Pinpoint the cell where the given text exists, returning its [X, Y] midpoint coordinate. 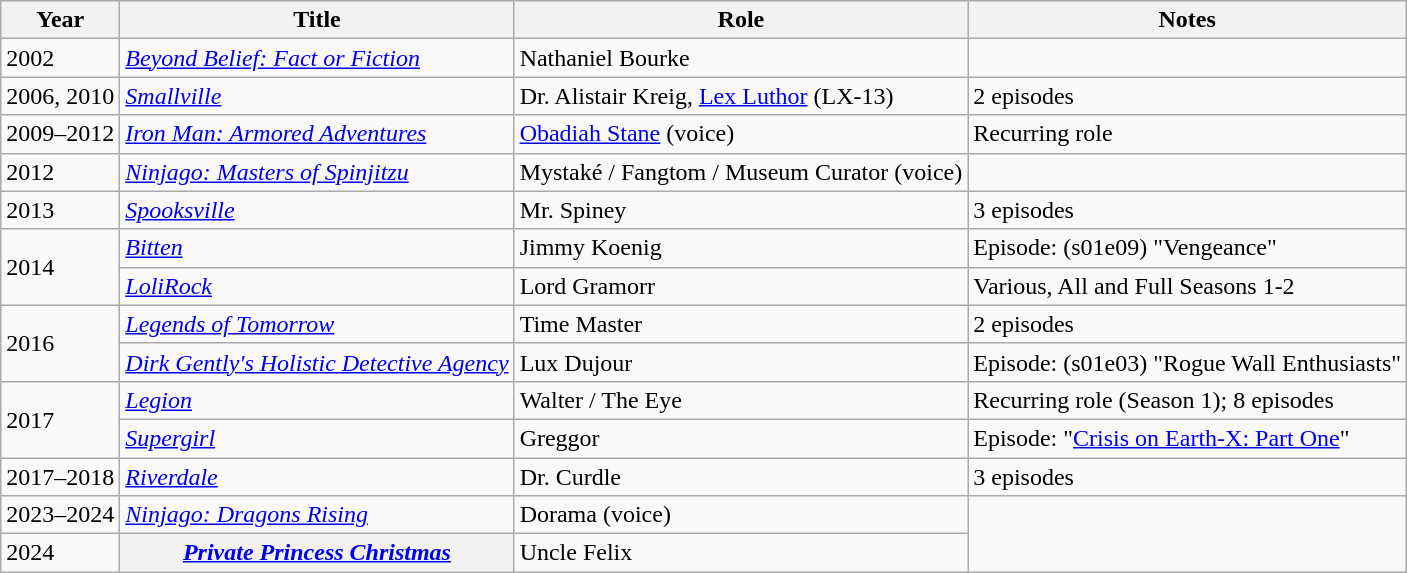
2016 [60, 343]
Mr. Spiney [741, 210]
Obadiah Stane (voice) [741, 134]
Episode: (s01e03) "Rogue Wall Enthusiasts" [1188, 362]
Ninjago: Dragons Rising [317, 515]
Jimmy Koenig [741, 248]
Supergirl [317, 438]
2024 [60, 553]
2006, 2010 [60, 96]
Smallville [317, 96]
Lord Gramorr [741, 286]
Time Master [741, 324]
2014 [60, 267]
Recurring role [1188, 134]
Episode: (s01e09) "Vengeance" [1188, 248]
Private Princess Christmas [317, 553]
2013 [60, 210]
LoliRock [317, 286]
Walter / The Eye [741, 400]
2009–2012 [60, 134]
Various, All and Full Seasons 1-2 [1188, 286]
Role [741, 20]
Iron Man: Armored Adventures [317, 134]
Mystaké / Fangtom / Museum Curator (voice) [741, 172]
Dr. Curdle [741, 477]
Nathaniel Bourke [741, 58]
Ninjago: Masters of Spinjitzu [317, 172]
Title [317, 20]
2017 [60, 419]
Year [60, 20]
2017–2018 [60, 477]
Dirk Gently's Holistic Detective Agency [317, 362]
Beyond Belief: Fact or Fiction [317, 58]
Notes [1188, 20]
Greggor [741, 438]
Spooksville [317, 210]
Dorama (voice) [741, 515]
Uncle Felix [741, 553]
2023–2024 [60, 515]
Episode: "Crisis on Earth-X: Part One" [1188, 438]
Riverdale [317, 477]
Lux Dujour [741, 362]
Recurring role (Season 1); 8 episodes [1188, 400]
Dr. Alistair Kreig, Lex Luthor (LX-13) [741, 96]
Bitten [317, 248]
Legends of Tomorrow [317, 324]
2012 [60, 172]
2002 [60, 58]
Legion [317, 400]
